Search for the cell housing the specified text and yield its [x, y] center coordinate. 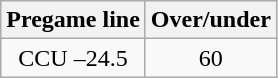
Pregame line [74, 20]
Over/under [210, 20]
CCU –24.5 [74, 58]
60 [210, 58]
